Output the [X, Y] coordinate of the center of the cell containing the given text.  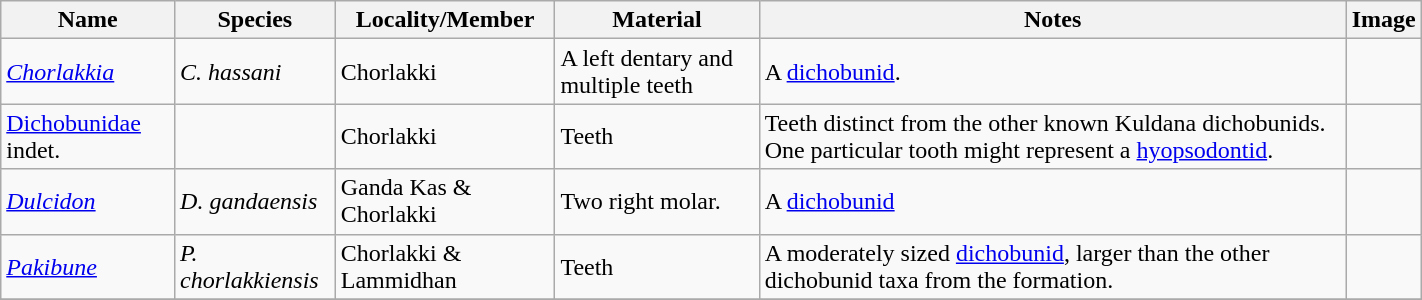
P. chorlakkiensis [256, 266]
A dichobunid [1052, 202]
Species [256, 20]
Pakibune [88, 266]
Dulcidon [88, 202]
Two right molar. [657, 202]
C. hassani [256, 72]
A dichobunid. [1052, 72]
Material [657, 20]
Notes [1052, 20]
Locality/Member [445, 20]
Dichobunidae indet. [88, 136]
Teeth distinct from the other known Kuldana dichobunids. One particular tooth might represent a hyopsodontid. [1052, 136]
Chorlakki & Lammidhan [445, 266]
A moderately sized dichobunid, larger than the other dichobunid taxa from the formation. [1052, 266]
Image [1384, 20]
Ganda Kas & Chorlakki [445, 202]
A left dentary and multiple teeth [657, 72]
Name [88, 20]
D. gandaensis [256, 202]
Chorlakkia [88, 72]
